Extract the (x, y) coordinate from the center of the cell holding the provided text.  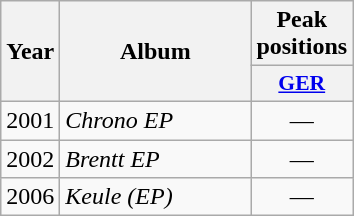
GER (302, 84)
Keule (EP) (156, 197)
Year (30, 52)
Brentt EP (156, 159)
2002 (30, 159)
2006 (30, 197)
2001 (30, 120)
Peak positions (302, 34)
Chrono EP (156, 120)
Album (156, 52)
